Find where the given text appears and provide that cell's center as (x, y) coordinate. 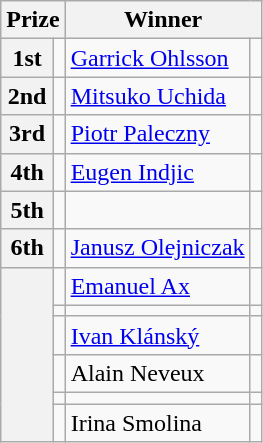
Winner (163, 20)
Garrick Ohlsson (158, 58)
1st (28, 58)
4th (28, 172)
Emanuel Ax (158, 286)
Janusz Olejniczak (158, 248)
3rd (28, 134)
Alain Neveux (158, 373)
6th (28, 248)
Prize (33, 20)
Ivan Klánský (158, 335)
Eugen Indjic (158, 172)
2nd (28, 96)
5th (28, 210)
Irina Smolina (158, 423)
Mitsuko Uchida (158, 96)
Piotr Paleczny (158, 134)
